Find where the given text appears and provide that cell's center as [X, Y] coordinate. 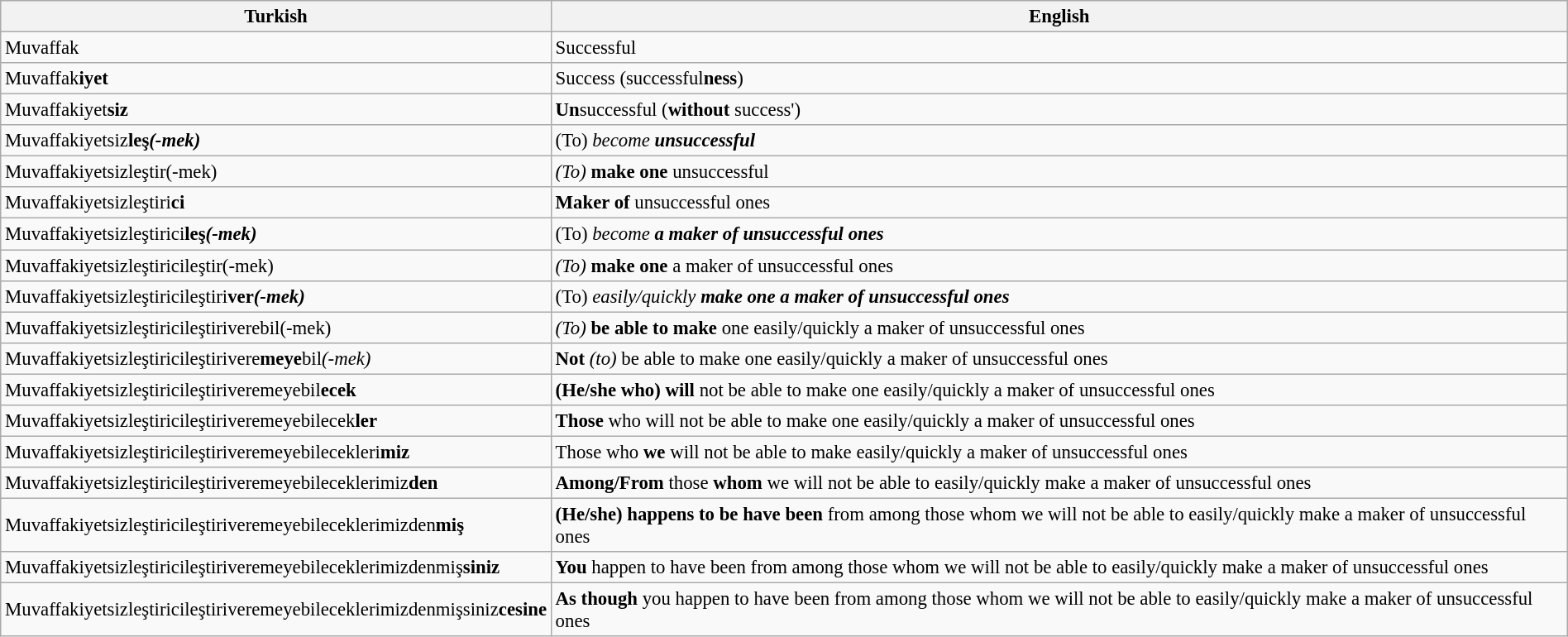
Muvaffakiyetsizleştiricileştiriver(-mek) [276, 296]
Maker of unsuccessful ones [1059, 203]
Muvaffakiyetsizleştiricileştiriveremeyebilecekler [276, 421]
Muvaffakiyetsizleştiricileştiriveremeyebileceklerimiz [276, 452]
Muvaffakiyetsizleştiricileştiriveremeyebileceklerimizdenmişsinizcesine [276, 611]
Turkish [276, 17]
English [1059, 17]
Muvaffakiyetsizleştir(-mek) [276, 172]
Muvaffakiyetsiz [276, 110]
Muvaffak [276, 48]
(To) become unsuccessful [1059, 141]
Muvaffakiyetsizleştirici [276, 203]
Successful [1059, 48]
Muvaffakiyetsizleştiricileştiriveremeyebileceklerimizdenmişsiniz [276, 568]
Not (to) be able to make one easily/quickly a maker of unsuccessful ones [1059, 358]
(To) easily/quickly make one a maker of unsuccessful ones [1059, 296]
(To) make one unsuccessful [1059, 172]
(He/she who) will not be able to make one easily/quickly a maker of unsuccessful ones [1059, 390]
Unsuccessful (without success') [1059, 110]
Muvaffakiyetsizleştiricileştiriverebil(-mek) [276, 328]
(He/she) happens to be have been from among those whom we will not be able to easily/quickly make a maker of unsuccessful ones [1059, 524]
Muvaffakiyet [276, 79]
Muvaffakiyetsizleştiricileş(-mek) [276, 234]
As though you happen to have been from among those whom we will not be able to easily/quickly make a maker of unsuccessful ones [1059, 611]
Muvaffakiyetsizleştiricileştiriveremeyebilecek [276, 390]
Muvaffakiyetsizleştiricileştiriveremeyebileceklerimizden [276, 483]
Muvaffakiyetsizleştiricileştir(-mek) [276, 266]
Success (successfulness) [1059, 79]
You happen to have been from among those whom we will not be able to easily/quickly make a maker of unsuccessful ones [1059, 568]
Muvaffakiyetsizleş(-mek) [276, 141]
(To) make one a maker of unsuccessful ones [1059, 266]
Among/From those whom we will not be able to easily/quickly make a maker of unsuccessful ones [1059, 483]
(To) become a maker of unsuccessful ones [1059, 234]
Muvaffakiyetsizleştiricileştiriveremeyebil(-mek) [276, 358]
(To) be able to make one easily/quickly a maker of unsuccessful ones [1059, 328]
Muvaffakiyetsizleştiricileştiriveremeyebileceklerimizdenmiş [276, 524]
Those who will not be able to make one easily/quickly a maker of unsuccessful ones [1059, 421]
Those who we will not be able to make easily/quickly a maker of unsuccessful ones [1059, 452]
